From the cell containing the given text, extract its center point as (x, y) coordinate. 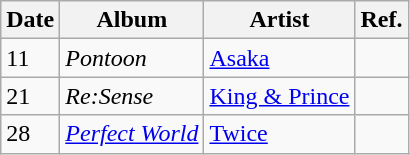
Perfect World (132, 134)
King & Prince (280, 96)
Twice (280, 134)
Date (30, 20)
11 (30, 58)
Asaka (280, 58)
Artist (280, 20)
28 (30, 134)
21 (30, 96)
Re:Sense (132, 96)
Pontoon (132, 58)
Album (132, 20)
Ref. (382, 20)
